For the text-containing cell, return its midpoint in (x, y) coordinate format. 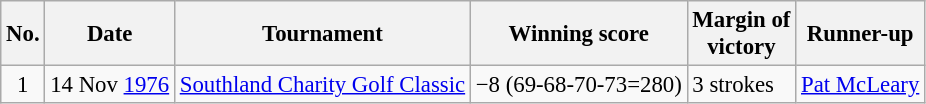
−8 (69-68-70-73=280) (578, 85)
Margin ofvictory (742, 34)
14 Nov 1976 (110, 85)
No. (23, 34)
Southland Charity Golf Classic (322, 85)
1 (23, 85)
Winning score (578, 34)
Runner-up (860, 34)
Tournament (322, 34)
Date (110, 34)
3 strokes (742, 85)
Pat McLeary (860, 85)
